Pinpoint the cell where the given text exists, returning its [x, y] midpoint coordinate. 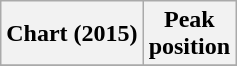
Peakposition [189, 34]
Chart (2015) [72, 34]
